Find where the given text appears and provide that cell's center as [X, Y] coordinate. 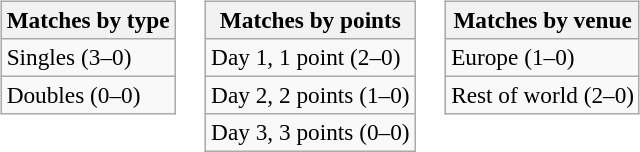
Doubles (0–0) [88, 95]
Day 1, 1 point (2–0) [310, 57]
Matches by points [310, 20]
Rest of world (2–0) [543, 95]
Matches by type [88, 20]
Day 2, 2 points (1–0) [310, 95]
Day 3, 3 points (0–0) [310, 133]
Europe (1–0) [543, 57]
Singles (3–0) [88, 57]
Matches by venue [543, 20]
